For the text-containing cell, return its midpoint in (x, y) coordinate format. 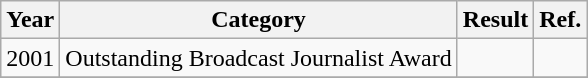
Ref. (560, 20)
Result (495, 20)
Category (258, 20)
2001 (30, 58)
Outstanding Broadcast Journalist Award (258, 58)
Year (30, 20)
